Return (X, Y) of the center of cell containing provided text 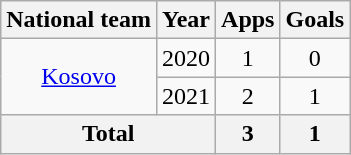
Apps (248, 20)
2 (248, 96)
Goals (315, 20)
National team (79, 20)
2020 (186, 58)
3 (248, 134)
0 (315, 58)
Year (186, 20)
2021 (186, 96)
Total (108, 134)
Kosovo (79, 77)
